Extract the (X, Y) coordinate from the center of the cell holding the provided text.  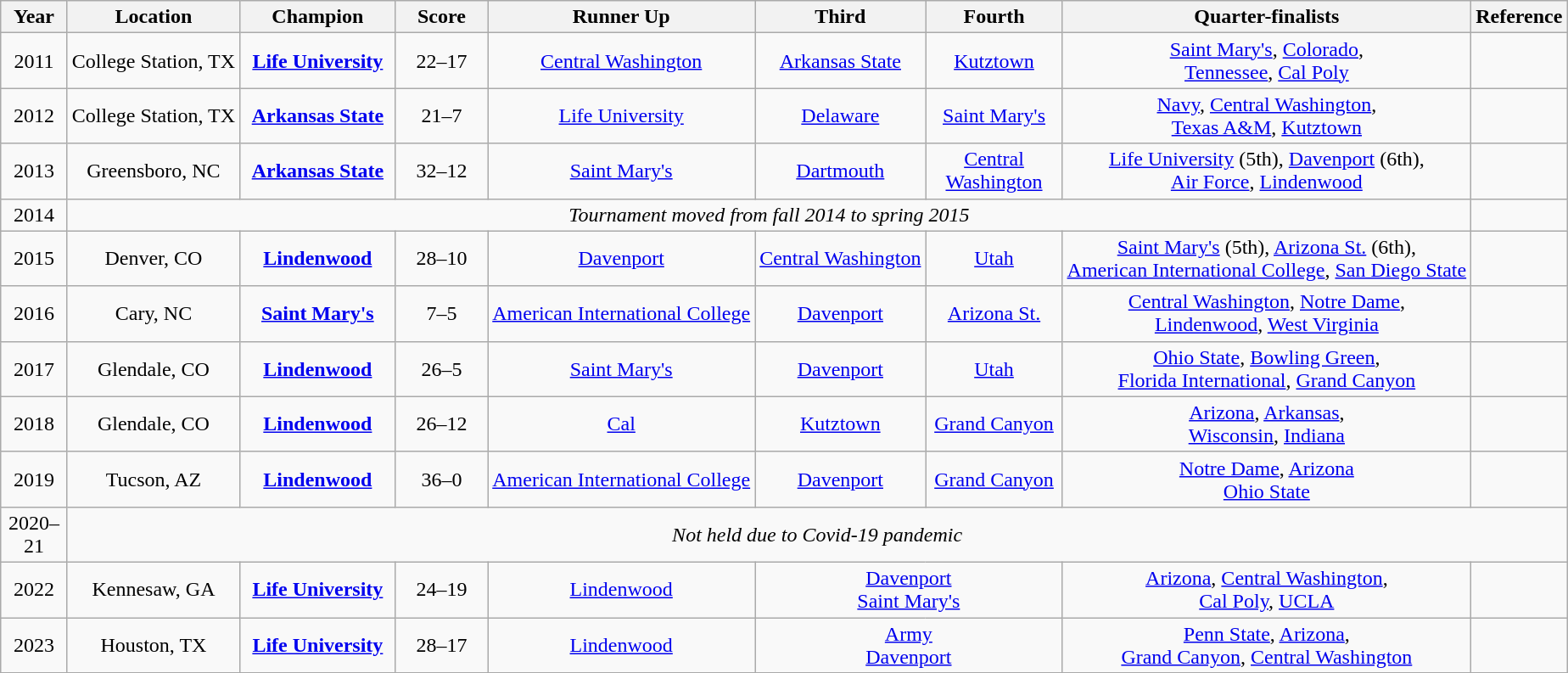
2023 (34, 645)
Runner Up (621, 17)
Location (153, 17)
2013 (34, 171)
Reference (1519, 17)
Tournament moved from fall 2014 to spring 2015 (769, 215)
Quarter-finalists (1267, 17)
Greensboro, NC (153, 171)
Dartmouth (840, 171)
2020–21 (34, 535)
26–5 (441, 368)
2015 (34, 258)
2018 (34, 424)
Cary, NC (153, 314)
Kennesaw, GA (153, 589)
2016 (34, 314)
Davenport Saint Mary's (909, 589)
Fourth (994, 17)
Army Davenport (909, 645)
Arizona St. (994, 314)
Score (441, 17)
26–12 (441, 424)
Arizona, Central Washington, Cal Poly, UCLA (1267, 589)
24–19 (441, 589)
Notre Dame, Arizona Ohio State (1267, 479)
Navy, Central Washington, Texas A&M, Kutztown (1267, 115)
Champion (318, 17)
Saint Mary's (5th), Arizona St. (6th), American International College, San Diego State (1267, 258)
Houston, TX (153, 645)
Year (34, 17)
28–17 (441, 645)
7–5 (441, 314)
2012 (34, 115)
Denver, CO (153, 258)
28–10 (441, 258)
36–0 (441, 479)
Life University (5th), Davenport (6th), Air Force, Lindenwood (1267, 171)
2011 (34, 61)
2017 (34, 368)
2022 (34, 589)
Cal (621, 424)
Not held due to Covid-19 pandemic (817, 535)
Saint Mary's, Colorado, Tennessee, Cal Poly (1267, 61)
32–12 (441, 171)
Tucson, AZ (153, 479)
Delaware (840, 115)
21–7 (441, 115)
Ohio State, Bowling Green, Florida International, Grand Canyon (1267, 368)
22–17 (441, 61)
Central Washington, Notre Dame, Lindenwood, West Virginia (1267, 314)
Arizona, Arkansas, Wisconsin, Indiana (1267, 424)
2019 (34, 479)
Third (840, 17)
Penn State, Arizona, Grand Canyon, Central Washington (1267, 645)
2014 (34, 215)
